Locate the cell with the specified text and output its (X, Y) center coordinate. 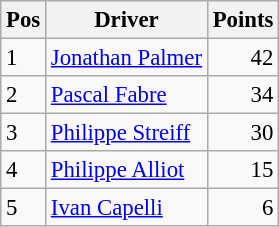
Pascal Fabre (127, 95)
Driver (127, 20)
5 (24, 208)
Philippe Streiff (127, 133)
34 (242, 95)
15 (242, 170)
3 (24, 133)
Pos (24, 20)
Jonathan Palmer (127, 58)
1 (24, 58)
30 (242, 133)
Philippe Alliot (127, 170)
6 (242, 208)
Points (242, 20)
4 (24, 170)
2 (24, 95)
42 (242, 58)
Ivan Capelli (127, 208)
